Scan for the cell matching the given text and deliver its (X, Y) coordinate at center. 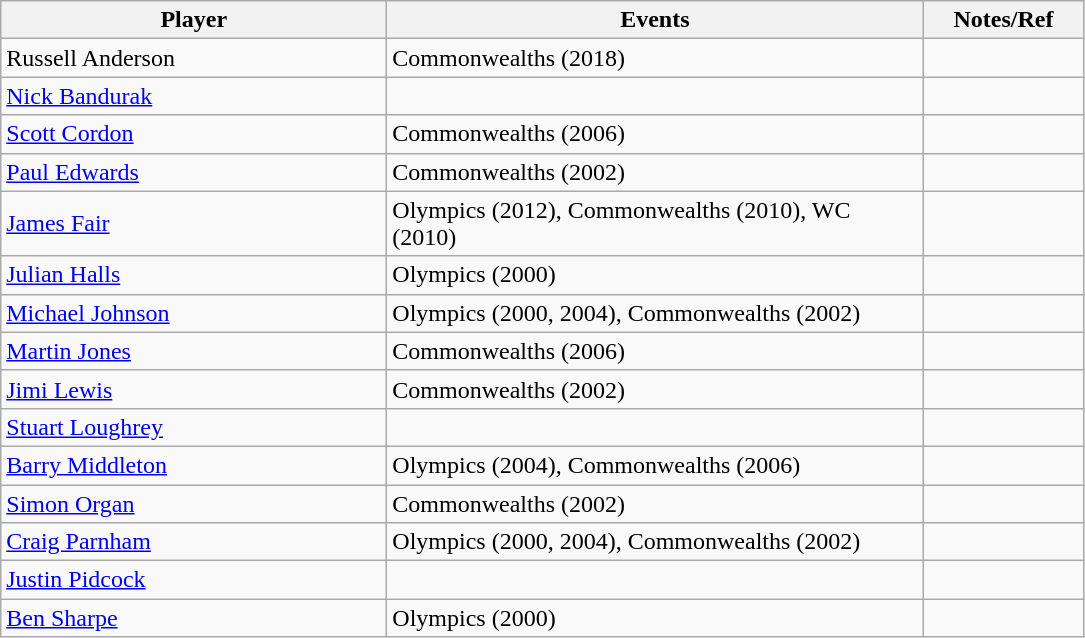
Barry Middleton (194, 465)
Commonwealths (2018) (655, 58)
Olympics (2012), Commonwealths (2010), WC (2010) (655, 224)
Michael Johnson (194, 313)
Paul Edwards (194, 172)
Martin Jones (194, 351)
Simon Organ (194, 503)
Craig Parnham (194, 542)
Scott Cordon (194, 134)
James Fair (194, 224)
Notes/Ref (1004, 20)
Events (655, 20)
Ben Sharpe (194, 618)
Nick Bandurak (194, 96)
Stuart Loughrey (194, 427)
Jimi Lewis (194, 389)
Julian Halls (194, 275)
Justin Pidcock (194, 580)
Player (194, 20)
Russell Anderson (194, 58)
Olympics (2004), Commonwealths (2006) (655, 465)
